Return the [x, y] coordinate for the center point of the cell that contains the specified text.  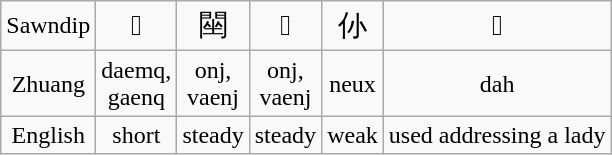
dah [497, 84]
Sawndip [48, 26]
weak [353, 135]
short [136, 135]
𨱥 [136, 26]
𡘫 [285, 26]
仦 [353, 26]
䦟 [213, 26]
Zhuang [48, 84]
used addressing a lady [497, 135]
English [48, 135]
neux [353, 84]
𡚻 [497, 26]
daemq,gaenq [136, 84]
